Scan for the cell matching the given text and deliver its (X, Y) coordinate at center. 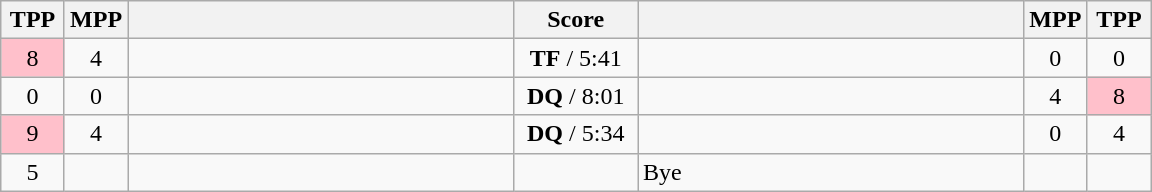
TF / 5:41 (576, 58)
DQ / 5:34 (576, 134)
Bye (831, 172)
Score (576, 20)
5 (33, 172)
9 (33, 134)
DQ / 8:01 (576, 96)
